Extract the [X, Y] coordinate from the center of the cell holding the provided text.  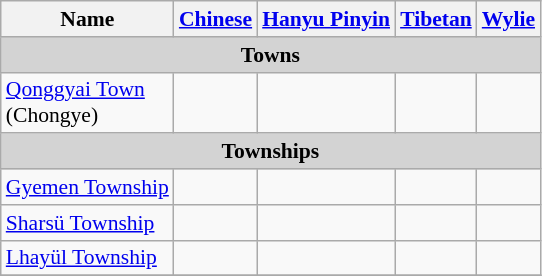
Qonggyai Town(Chongye) [88, 102]
Sharsü Township [88, 223]
Gyemen Township [88, 187]
Lhayül Township [88, 258]
Wylie [508, 19]
Towns [270, 55]
Name [88, 19]
Townships [270, 152]
Chinese [216, 19]
Tibetan [436, 19]
Hanyu Pinyin [326, 19]
